From the cell containing the given text, extract its center point as (X, Y) coordinate. 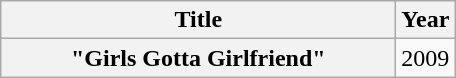
Title (198, 20)
2009 (426, 58)
"Girls Gotta Girlfriend" (198, 58)
Year (426, 20)
